Identify which cell holds the provided text, then report its (x, y) central coordinate. 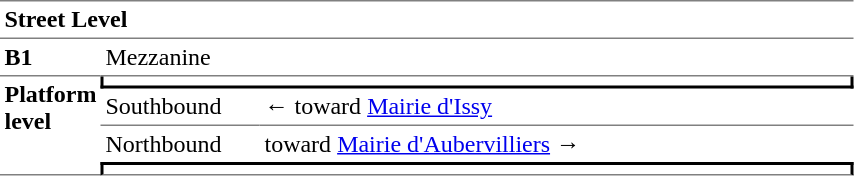
Mezzanine (478, 58)
toward Mairie d'Aubervilliers → (557, 144)
Southbound (180, 107)
Street Level (427, 20)
Northbound (180, 144)
B1 (50, 58)
Platform level (50, 126)
← toward Mairie d'Issy (557, 107)
